Capture the cell that displays the provided text and extract its (X, Y) central coordinate. 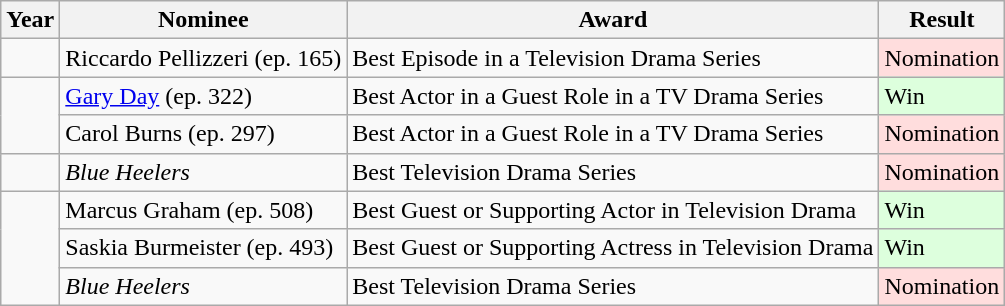
Carol Burns (ep. 297) (204, 134)
Year (30, 20)
Marcus Graham (ep. 508) (204, 210)
Best Episode in a Television Drama Series (613, 58)
Award (613, 20)
Result (942, 20)
Best Guest or Supporting Actor in Television Drama (613, 210)
Best Guest or Supporting Actress in Television Drama (613, 248)
Nominee (204, 20)
Riccardo Pellizzeri (ep. 165) (204, 58)
Saskia Burmeister (ep. 493) (204, 248)
Gary Day (ep. 322) (204, 96)
